Identify which cell holds the provided text, then report its (x, y) central coordinate. 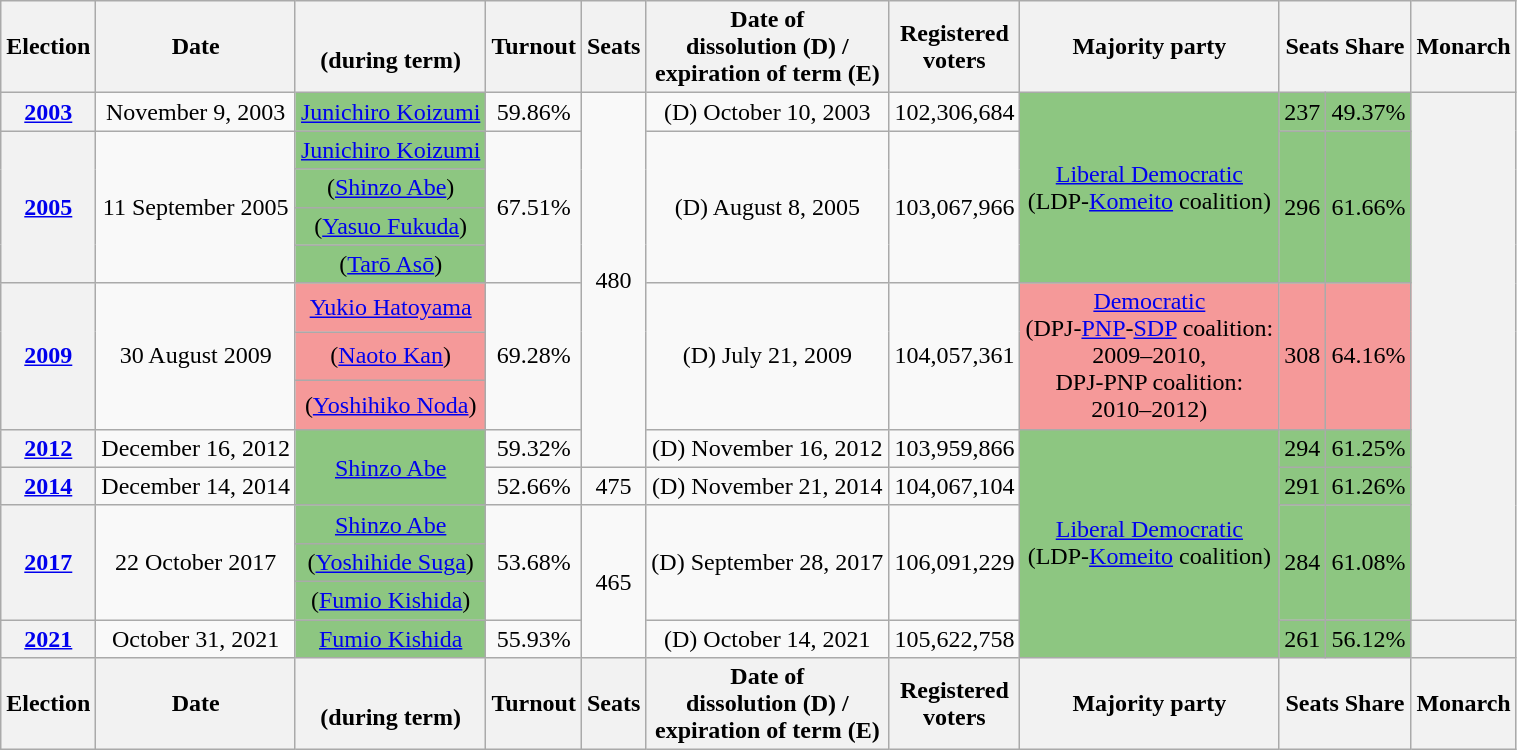
December 16, 2012 (196, 448)
(Tarō Asō) (390, 264)
308 (1302, 356)
Democratic(DPJ-PNP-SDP coalition:2009–2010,DPJ-PNP coalition:2010–2012) (1150, 356)
December 14, 2014 (196, 486)
11 September 2005 (196, 207)
59.32% (534, 448)
104,067,104 (954, 486)
Fumio Kishida (390, 639)
52.66% (534, 486)
61.26% (1368, 486)
(Yoshihiko Noda) (390, 404)
(D) October 10, 2003 (768, 112)
(D) October 14, 2021 (768, 639)
105,622,758 (954, 639)
(D) September 28, 2017 (768, 562)
49.37% (1368, 112)
Yukio Hatoyama (390, 308)
465 (613, 581)
2009 (48, 356)
475 (613, 486)
104,057,361 (954, 356)
61.25% (1368, 448)
294 (1302, 448)
October 31, 2021 (196, 639)
(D) July 21, 2009 (768, 356)
2003 (48, 112)
59.86% (534, 112)
291 (1302, 486)
67.51% (534, 207)
(D) November 21, 2014 (768, 486)
284 (1302, 562)
103,959,866 (954, 448)
2012 (48, 448)
61.08% (1368, 562)
53.68% (534, 562)
2005 (48, 207)
(Yasuo Fukuda) (390, 226)
55.93% (534, 639)
64.16% (1368, 356)
237 (1302, 112)
56.12% (1368, 639)
102,306,684 (954, 112)
(Fumio Kishida) (390, 600)
2014 (48, 486)
(Shinzo Abe) (390, 188)
(D) August 8, 2005 (768, 207)
(D) November 16, 2012 (768, 448)
2017 (48, 562)
296 (1302, 207)
103,067,966 (954, 207)
69.28% (534, 356)
22 October 2017 (196, 562)
30 August 2009 (196, 356)
(Yoshihide Suga) (390, 562)
261 (1302, 639)
November 9, 2003 (196, 112)
61.66% (1368, 207)
106,091,229 (954, 562)
480 (613, 280)
2021 (48, 639)
(Naoto Kan) (390, 356)
